Find where the given text appears and provide that cell's center as [x, y] coordinate. 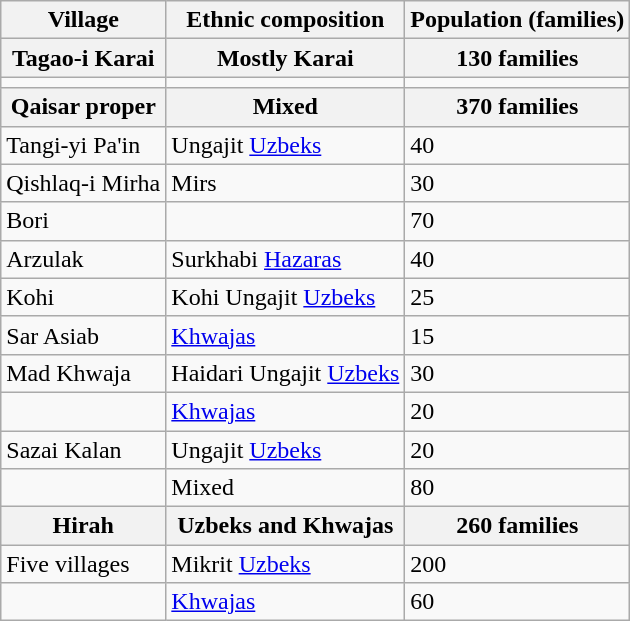
25 [518, 297]
Village [84, 20]
Ethnic composition [286, 20]
Mostly Karai [286, 58]
370 families [518, 107]
Hirah [84, 526]
70 [518, 221]
15 [518, 335]
Uzbeks and Khwajas [286, 526]
Bori [84, 221]
Tagao-i Karai [84, 58]
Sazai Kalan [84, 449]
Tangi-yi Pa'in [84, 145]
260 families [518, 526]
Mirs [286, 183]
Kohi Ungajit Uzbeks [286, 297]
Sar Asiab [84, 335]
130 families [518, 58]
60 [518, 602]
Population (families) [518, 20]
Mad Khwaja [84, 373]
Qishlaq-i Mirha [84, 183]
Qaisar proper [84, 107]
Arzulak [84, 259]
Five villages [84, 564]
Haidari Ungajit Uzbeks [286, 373]
Surkhabi Hazaras [286, 259]
Mikrit Uzbeks [286, 564]
Kohi [84, 297]
200 [518, 564]
80 [518, 488]
